From the cell containing the given text, extract its center point as (X, Y) coordinate. 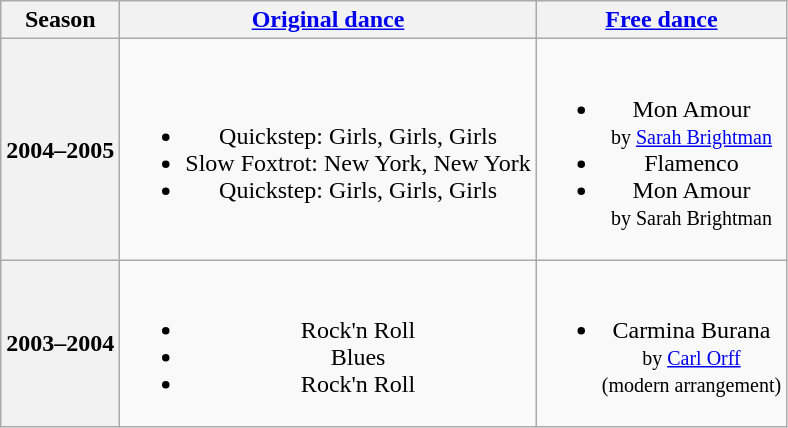
Free dance (661, 20)
2004–2005 (60, 150)
2003–2004 (60, 344)
Season (60, 20)
Mon Amour by Sarah Brightman FlamencoMon Amour by Sarah Brightman (661, 150)
Carmina Burana by Carl Orff (modern arrangement) (661, 344)
Quickstep: Girls, Girls, GirlsSlow Foxtrot: New York, New YorkQuickstep: Girls, Girls, Girls (328, 150)
Rock'n RollBluesRock'n Roll (328, 344)
Original dance (328, 20)
